Output the (x, y) coordinate of the center of the cell containing the given text.  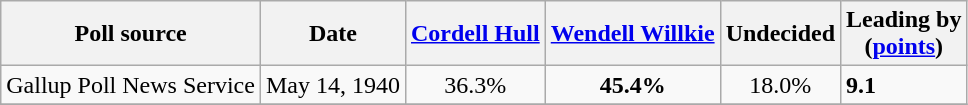
May 14, 1940 (332, 85)
Gallup Poll News Service (131, 85)
18.0% (780, 85)
Leading by(points) (904, 34)
45.4% (632, 85)
9.1 (904, 85)
Wendell Willkie (632, 34)
Date (332, 34)
36.3% (475, 85)
Poll source (131, 34)
Undecided (780, 34)
Cordell Hull (475, 34)
